Search for the cell housing the specified text and yield its (X, Y) center coordinate. 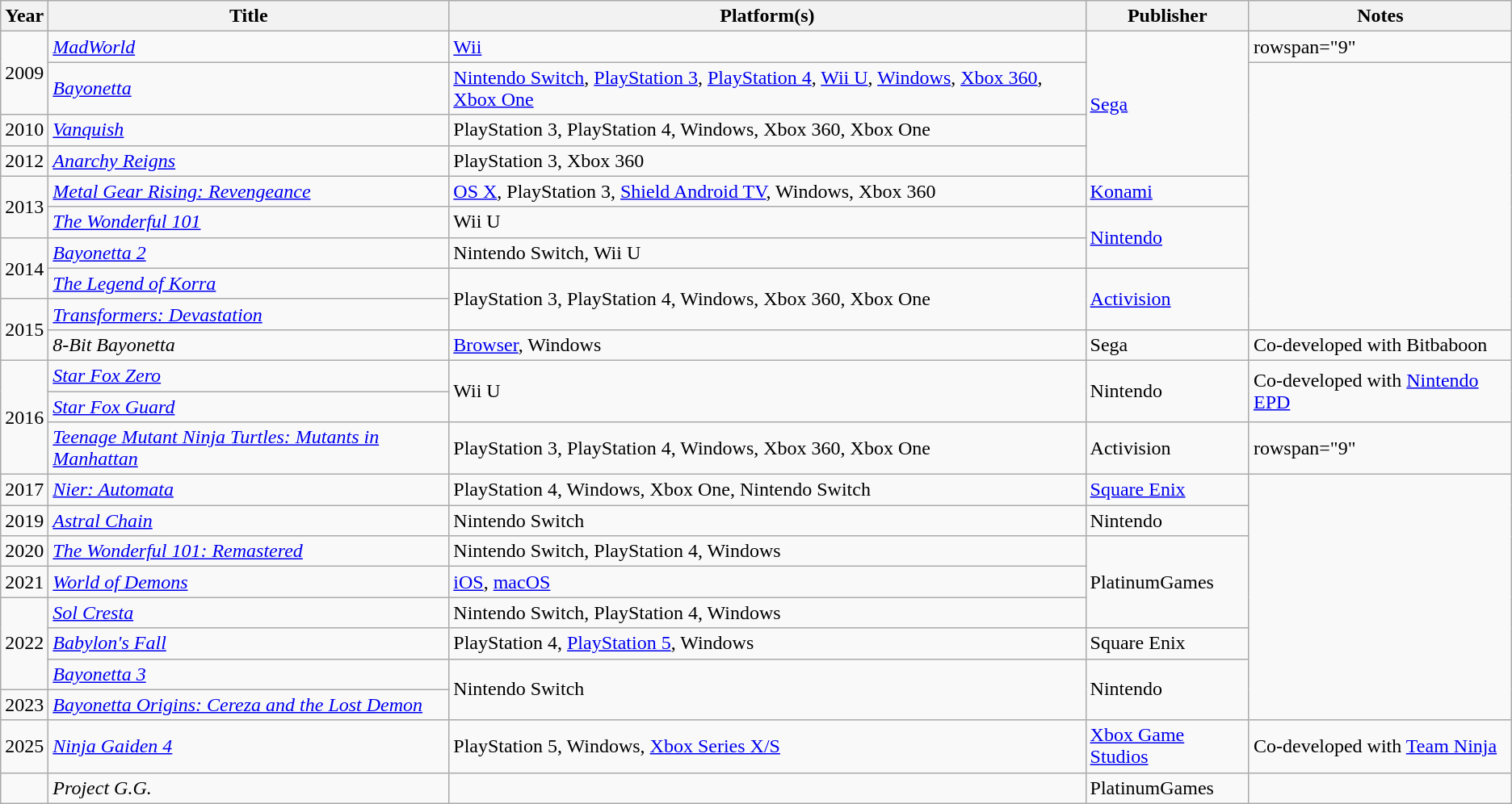
MadWorld (249, 47)
Title (249, 16)
Nintendo Switch, PlayStation 3, PlayStation 4, Wii U, Windows, Xbox 360, Xbox One (767, 89)
Xbox Game Studios (1167, 746)
Publisher (1167, 16)
Bayonetta (249, 89)
Bayonetta 2 (249, 253)
Project G.G. (249, 788)
Wii (767, 47)
Platform(s) (767, 16)
PlayStation 4, Windows, Xbox One, Nintendo Switch (767, 490)
Konami (1167, 191)
8-Bit Bayonetta (249, 345)
Anarchy Reigns (249, 161)
Babylon's Fall (249, 643)
Astral Chain (249, 521)
Nier: Automata (249, 490)
OS X, PlayStation 3, Shield Android TV, Windows, Xbox 360 (767, 191)
2016 (24, 417)
Bayonetta 3 (249, 674)
2010 (24, 130)
2025 (24, 746)
Co-developed with Team Ninja (1380, 746)
PlayStation 5, Windows, Xbox Series X/S (767, 746)
Star Fox Guard (249, 406)
2020 (24, 551)
The Wonderful 101: Remastered (249, 551)
2022 (24, 643)
iOS, macOS (767, 582)
Vanquish (249, 130)
Ninja Gaiden 4 (249, 746)
2009 (24, 73)
Co-developed with Bitbaboon (1380, 345)
Notes (1380, 16)
PlayStation 3, Xbox 360 (767, 161)
World of Demons (249, 582)
2021 (24, 582)
The Wonderful 101 (249, 222)
Sol Cresta (249, 613)
Transformers: Devastation (249, 314)
Year (24, 16)
Teenage Mutant Ninja Turtles: Mutants in Manhattan (249, 449)
2015 (24, 329)
2023 (24, 705)
Metal Gear Rising: Revengeance (249, 191)
Star Fox Zero (249, 375)
Bayonetta Origins: Cereza and the Lost Demon (249, 705)
Nintendo Switch, Wii U (767, 253)
PlayStation 4, PlayStation 5, Windows (767, 643)
2013 (24, 207)
2012 (24, 161)
The Legend of Korra (249, 283)
Co-developed with Nintendo EPD (1380, 391)
2014 (24, 268)
2017 (24, 490)
Browser, Windows (767, 345)
2019 (24, 521)
